Find where the given text appears and provide that cell's center as [x, y] coordinate. 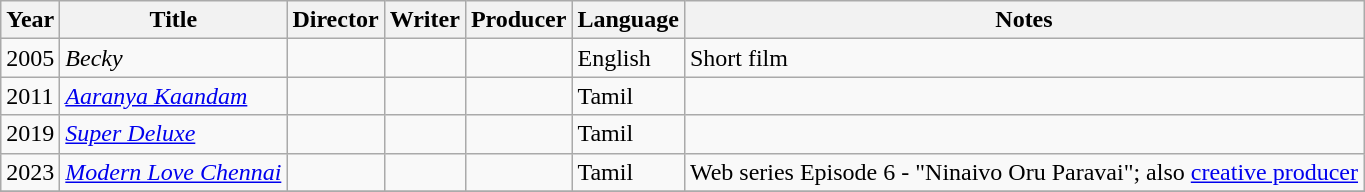
Language [628, 20]
Director [336, 20]
English [628, 58]
2005 [30, 58]
2019 [30, 134]
Super Deluxe [174, 134]
Title [174, 20]
Modern Love Chennai [174, 172]
Aaranya Kaandam [174, 96]
Year [30, 20]
Writer [424, 20]
2011 [30, 96]
Short film [1024, 58]
Notes [1024, 20]
Becky [174, 58]
Web series Episode 6 - "Ninaivo Oru Paravai"; also creative producer [1024, 172]
Producer [518, 20]
2023 [30, 172]
